Search for the cell housing the specified text and yield its [X, Y] center coordinate. 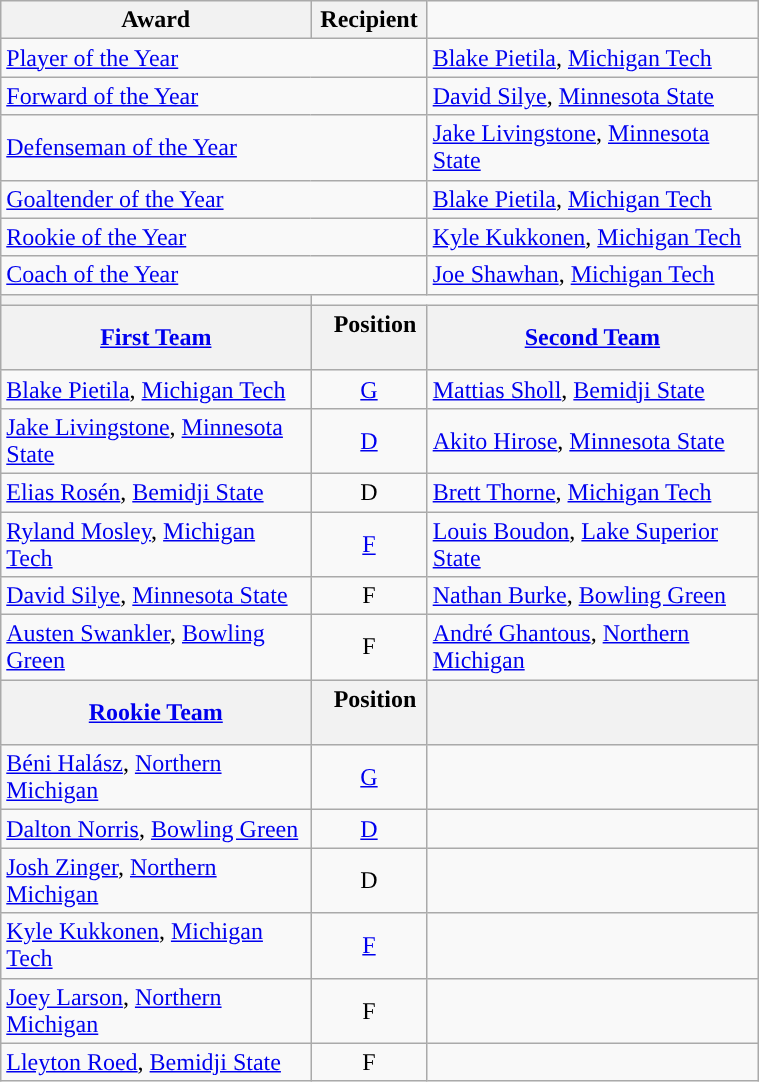
Ryland Mosley, Michigan Tech [156, 544]
Austen Swankler, Bowling Green [156, 648]
Elias Rosén, Bemidji State [156, 492]
Lleyton Roed, Bemidji State [156, 1062]
First Team [156, 338]
Joe Shawhan, Michigan Tech [592, 275]
Louis Boudon, Lake Superior State [592, 544]
Rookie of the Year [214, 237]
Joey Larson, Northern Michigan [156, 1010]
Mattias Sholl, Bemidji State [592, 389]
Award [156, 20]
Second Team [592, 338]
Player of the Year [214, 58]
Akito Hirose, Minnesota State [592, 440]
Recipient [369, 20]
Josh Zinger, Northern Michigan [156, 880]
Dalton Norris, Bowling Green [156, 829]
Brett Thorne, Michigan Tech [592, 492]
Goaltender of the Year [214, 199]
Forward of the Year [214, 96]
Nathan Burke, Bowling Green [592, 596]
Defenseman of the Year [214, 148]
Coach of the Year [214, 275]
Rookie Team [156, 712]
André Ghantous, Northern Michigan [592, 648]
Béni Halász, Northern Michigan [156, 778]
